Return [x, y] of the center of cell containing provided text 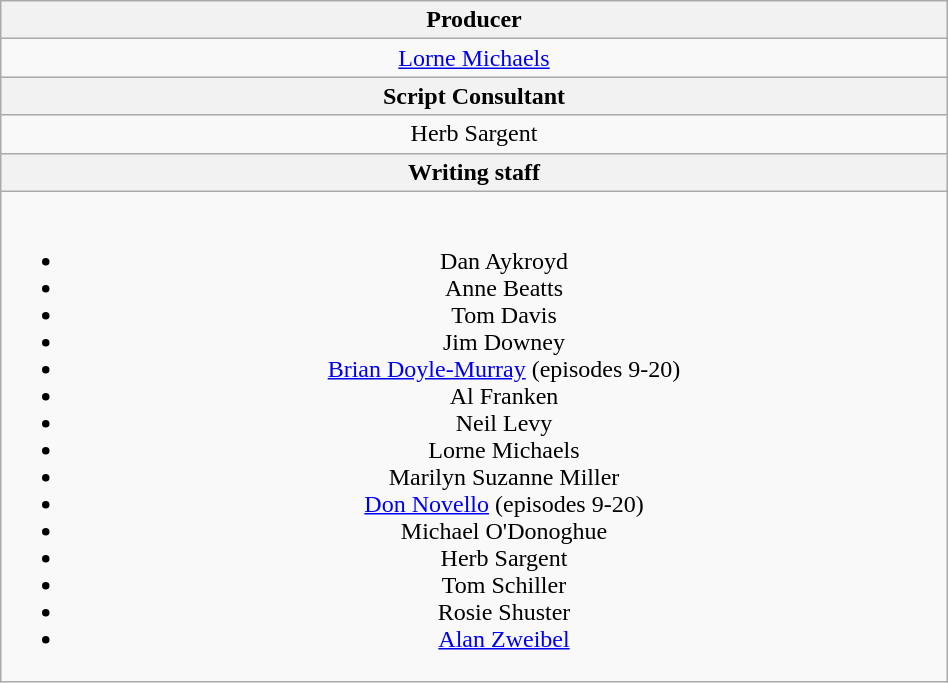
Writing staff [474, 172]
Producer [474, 20]
Lorne Michaels [474, 58]
Script Consultant [474, 96]
Herb Sargent [474, 134]
